Return the (x, y) coordinate for the center point of the cell that contains the specified text.  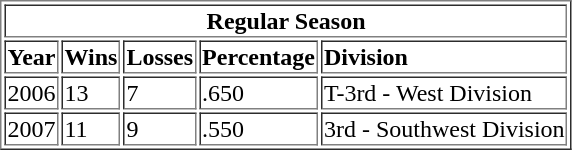
2006 (31, 92)
13 (92, 92)
Year (31, 56)
Wins (92, 56)
.650 (258, 92)
9 (160, 128)
T-3rd - West Division (444, 92)
11 (92, 128)
7 (160, 92)
3rd - Southwest Division (444, 128)
Division (444, 56)
Losses (160, 56)
2007 (31, 128)
Regular Season (286, 20)
.550 (258, 128)
Percentage (258, 56)
